Return the [X, Y] coordinate for the center point of the cell that contains the specified text.  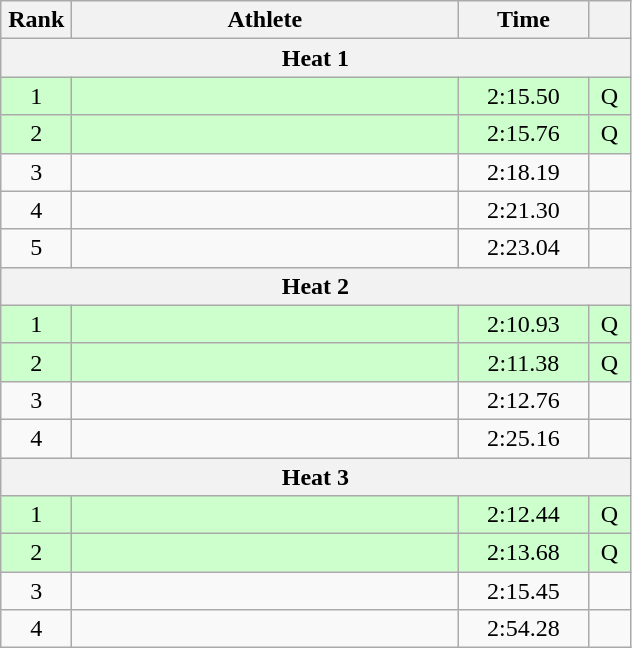
Heat 3 [316, 477]
2:18.19 [524, 172]
2:15.50 [524, 96]
5 [36, 248]
2:11.38 [524, 362]
2:15.45 [524, 591]
2:23.04 [524, 248]
Heat 1 [316, 58]
Rank [36, 20]
2:10.93 [524, 324]
2:54.28 [524, 629]
2:15.76 [524, 134]
2:13.68 [524, 553]
2:12.76 [524, 400]
Athlete [265, 20]
2:21.30 [524, 210]
Time [524, 20]
Heat 2 [316, 286]
2:25.16 [524, 438]
2:12.44 [524, 515]
